Scan for the cell matching the given text and deliver its [X, Y] coordinate at center. 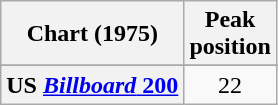
Peakposition [230, 34]
US Billboard 200 [92, 85]
Chart (1975) [92, 34]
22 [230, 85]
